Extract the [x, y] coordinate from the center of the cell holding the provided text.  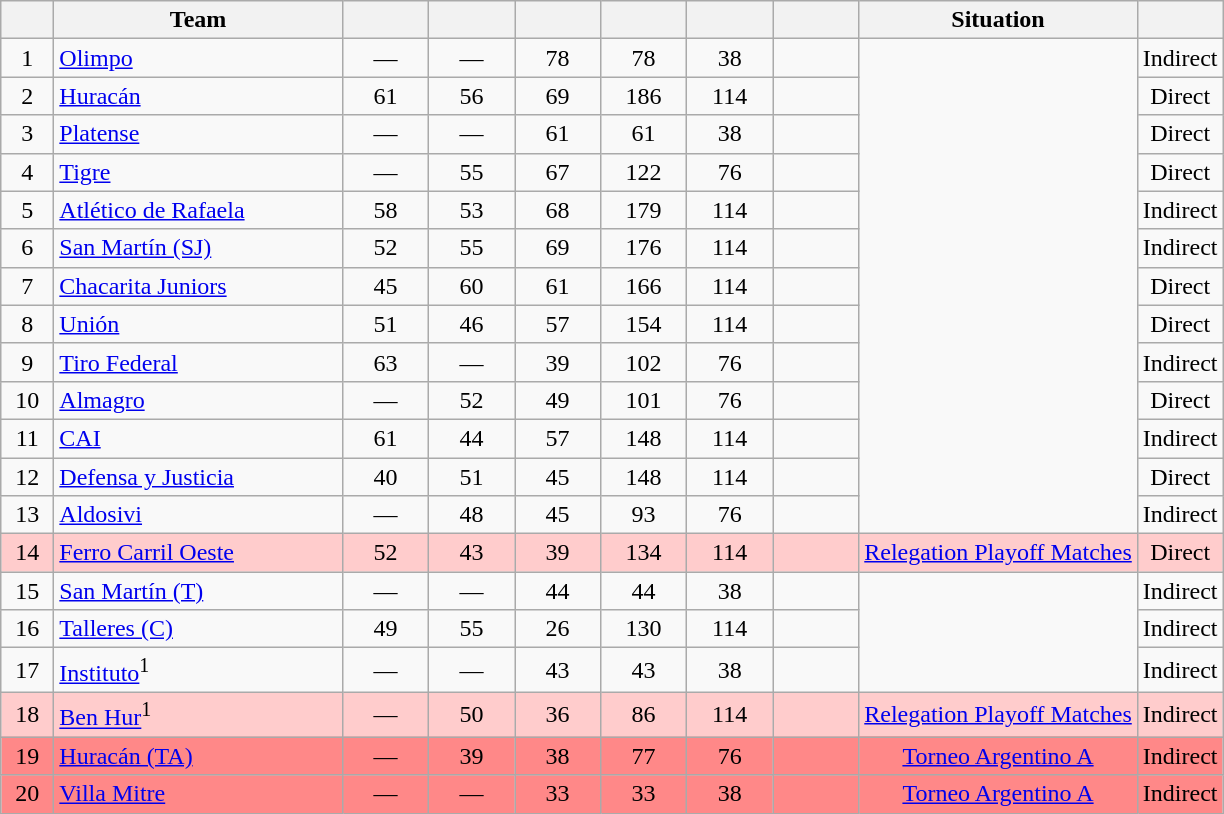
3 [28, 134]
8 [28, 324]
176 [644, 248]
Team [198, 20]
Atlético de Rafaela [198, 210]
San Martín (T) [198, 591]
20 [28, 794]
CAI [198, 438]
58 [385, 210]
11 [28, 438]
9 [28, 362]
19 [28, 756]
56 [471, 96]
17 [28, 670]
60 [471, 286]
Huracán [198, 96]
134 [644, 553]
6 [28, 248]
77 [644, 756]
40 [385, 477]
Ben Hur1 [198, 714]
186 [644, 96]
15 [28, 591]
1 [28, 58]
50 [471, 714]
Situation [998, 20]
4 [28, 172]
46 [471, 324]
Aldosivi [198, 515]
Huracán (TA) [198, 756]
53 [471, 210]
Tiro Federal [198, 362]
10 [28, 400]
San Martín (SJ) [198, 248]
63 [385, 362]
13 [28, 515]
Defensa y Justicia [198, 477]
2 [28, 96]
Tigre [198, 172]
14 [28, 553]
179 [644, 210]
36 [557, 714]
12 [28, 477]
26 [557, 629]
Almagro [198, 400]
Instituto1 [198, 670]
7 [28, 286]
166 [644, 286]
Platense [198, 134]
122 [644, 172]
101 [644, 400]
Villa Mitre [198, 794]
Unión [198, 324]
Ferro Carril Oeste [198, 553]
18 [28, 714]
67 [557, 172]
130 [644, 629]
68 [557, 210]
86 [644, 714]
154 [644, 324]
Chacarita Juniors [198, 286]
5 [28, 210]
102 [644, 362]
93 [644, 515]
Talleres (C) [198, 629]
Olimpo [198, 58]
16 [28, 629]
48 [471, 515]
